From the cell containing the given text, extract its center point as [x, y] coordinate. 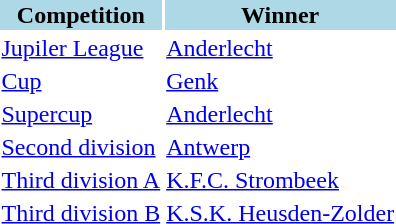
Antwerp [280, 147]
Second division [81, 147]
Winner [280, 15]
Cup [81, 81]
Third division A [81, 180]
Supercup [81, 114]
Jupiler League [81, 48]
K.F.C. Strombeek [280, 180]
Competition [81, 15]
Genk [280, 81]
